Find where the given text appears and provide that cell's center as (X, Y) coordinate. 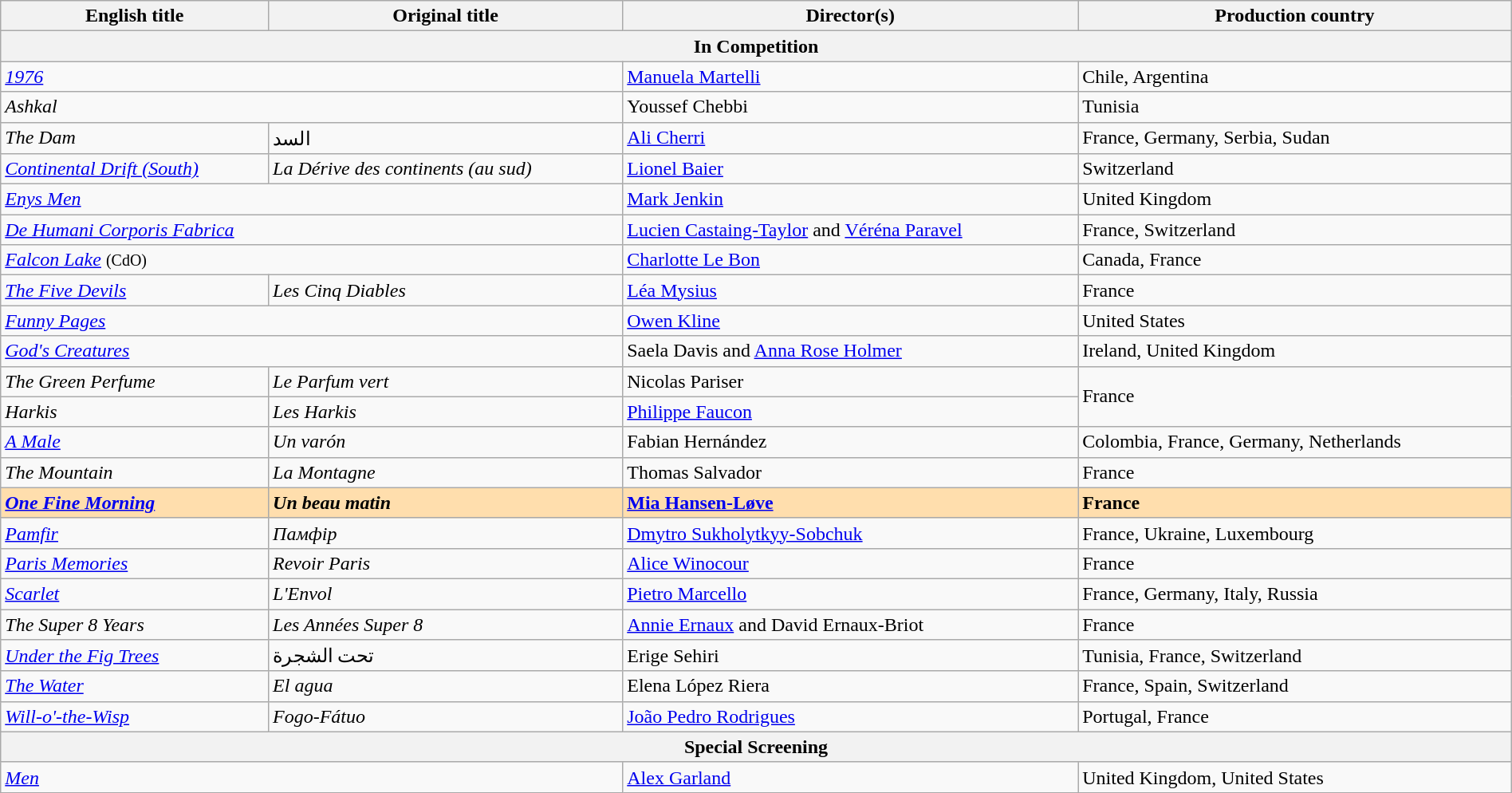
L'Envol (446, 594)
De Humani Corporis Fabrica (312, 230)
João Pedro Rodrigues (850, 716)
Scarlet (135, 594)
Lucien Castaing-Taylor and Véréna Paravel (850, 230)
Ashkal (312, 107)
Pietro Marcello (850, 594)
Philippe Faucon (850, 412)
Manuela Martelli (850, 77)
Tunisia (1295, 107)
Revoir Paris (446, 563)
Youssef Chebbi (850, 107)
Canada, France (1295, 260)
Fogo-Fátuo (446, 716)
Les Années Super 8 (446, 625)
Pamfir (135, 533)
Charlotte Le Bon (850, 260)
Paris Memories (135, 563)
France, Germany, Italy, Russia (1295, 594)
La Montagne (446, 472)
Thomas Salvador (850, 472)
Annie Ernaux and David Ernaux-Briot (850, 625)
Portugal, France (1295, 716)
United Kingdom (1295, 199)
Erige Sehiri (850, 656)
El agua (446, 686)
One Fine Morning (135, 503)
Under the Fig Trees (135, 656)
Will-o'-the-Wisp (135, 716)
Original title (446, 16)
Men (312, 777)
In Competition (756, 46)
Production country (1295, 16)
Special Screening (756, 747)
God's Creatures (312, 351)
The Water (135, 686)
Fabian Hernández (850, 442)
Enys Men (312, 199)
تحت الشجرة (446, 656)
The Mountain (135, 472)
The Five Devils (135, 290)
The Super 8 Years (135, 625)
English title (135, 16)
السد (446, 138)
Le Parfum vert (446, 381)
The Dam (135, 138)
Les Cinq Diables (446, 290)
Chile, Argentina (1295, 77)
Switzerland (1295, 169)
Funny Pages (312, 321)
Tunisia, France, Switzerland (1295, 656)
Un varón (446, 442)
Nicolas Pariser (850, 381)
Alex Garland (850, 777)
France, Germany, Serbia, Sudan (1295, 138)
Памфiр (446, 533)
The Green Perfume (135, 381)
Mia Hansen-Løve (850, 503)
La Dérive des continents (au sud) (446, 169)
Alice Winocour (850, 563)
Continental Drift (South) (135, 169)
Lionel Baier (850, 169)
Ali Cherri (850, 138)
Les Harkis (446, 412)
France, Spain, Switzerland (1295, 686)
Saela Davis and Anna Rose Holmer (850, 351)
Owen Kline (850, 321)
Colombia, France, Germany, Netherlands (1295, 442)
United Kingdom, United States (1295, 777)
France, Ukraine, Luxembourg (1295, 533)
Ireland, United Kingdom (1295, 351)
Un beau matin (446, 503)
Elena López Riera (850, 686)
1976 (312, 77)
A Male (135, 442)
United States (1295, 321)
Mark Jenkin (850, 199)
Falcon Lake (CdO) (312, 260)
Léa Mysius (850, 290)
France, Switzerland (1295, 230)
Dmytro Sukholytkyy-Sobchuk (850, 533)
Harkis (135, 412)
Director(s) (850, 16)
